From the cell containing the given text, extract its center point as [X, Y] coordinate. 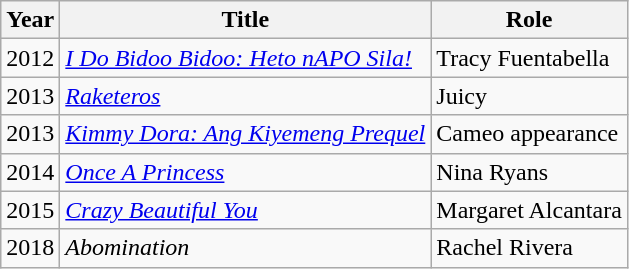
Abomination [246, 248]
Kimmy Dora: Ang Kiyemeng Prequel [246, 134]
Role [530, 20]
Margaret Alcantara [530, 210]
Crazy Beautiful You [246, 210]
Raketeros [246, 96]
2012 [30, 58]
Once A Princess [246, 172]
Year [30, 20]
2015 [30, 210]
Tracy Fuentabella [530, 58]
2014 [30, 172]
Title [246, 20]
Juicy [530, 96]
Rachel Rivera [530, 248]
Nina Ryans [530, 172]
Cameo appearance [530, 134]
2018 [30, 248]
I Do Bidoo Bidoo: Heto nAPO Sila! [246, 58]
